Search for the cell housing the specified text and yield its (X, Y) center coordinate. 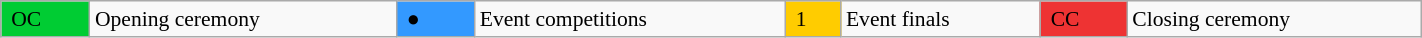
Closing ceremony (1274, 19)
Event finals (940, 19)
CC (1084, 19)
1 (813, 19)
Event competitions (630, 19)
OC (46, 19)
Opening ceremony (243, 19)
● (435, 19)
